Output the [X, Y] coordinate of the center of the cell containing the given text.  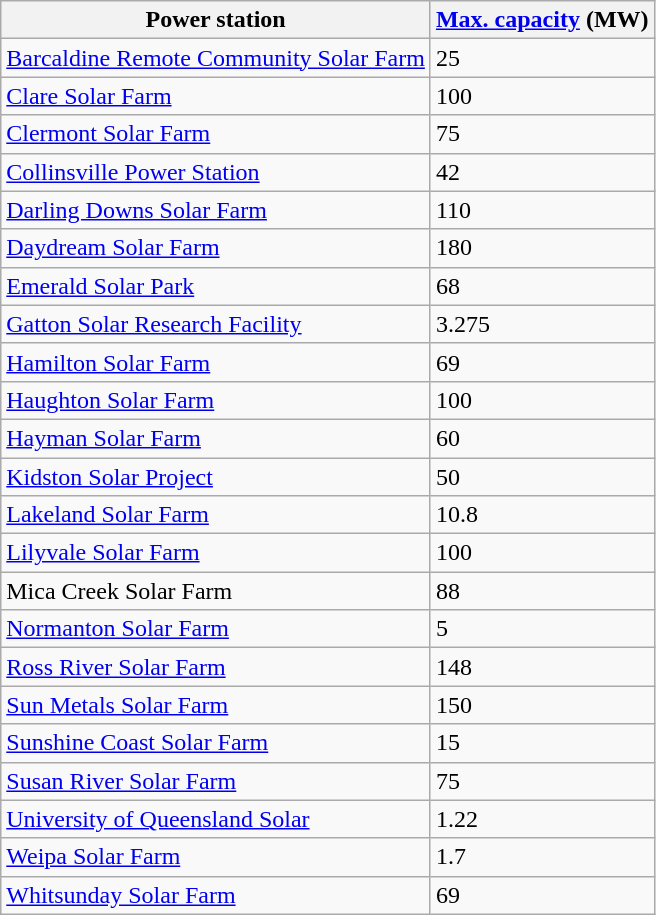
Gatton Solar Research Facility [216, 324]
Lilyvale Solar Farm [216, 553]
Hayman Solar Farm [216, 438]
148 [542, 667]
Susan River Solar Farm [216, 781]
Darling Downs Solar Farm [216, 210]
15 [542, 743]
Power station [216, 20]
110 [542, 210]
Ross River Solar Farm [216, 667]
University of Queensland Solar [216, 819]
68 [542, 286]
Normanton Solar Farm [216, 629]
Kidston Solar Project [216, 477]
Daydream Solar Farm [216, 248]
60 [542, 438]
Hamilton Solar Farm [216, 362]
1.7 [542, 857]
Sun Metals Solar Farm [216, 705]
1.22 [542, 819]
50 [542, 477]
Clermont Solar Farm [216, 134]
Max. capacity (MW) [542, 20]
180 [542, 248]
Weipa Solar Farm [216, 857]
88 [542, 591]
150 [542, 705]
Emerald Solar Park [216, 286]
42 [542, 172]
10.8 [542, 515]
Sunshine Coast Solar Farm [216, 743]
Lakeland Solar Farm [216, 515]
Whitsunday Solar Farm [216, 895]
3.275 [542, 324]
Clare Solar Farm [216, 96]
Collinsville Power Station [216, 172]
5 [542, 629]
25 [542, 58]
Mica Creek Solar Farm [216, 591]
Barcaldine Remote Community Solar Farm [216, 58]
Haughton Solar Farm [216, 400]
